From the cell containing the given text, extract its center point as (x, y) coordinate. 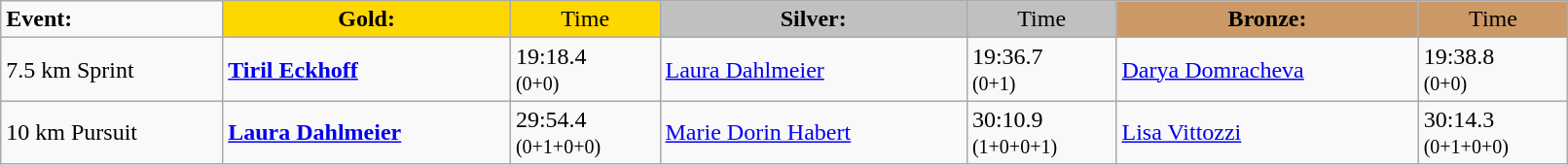
19:38.8(0+0) (1493, 70)
30:14.3(0+1+0+0) (1493, 132)
Lisa Vittozzi (1267, 132)
Bronze: (1267, 19)
Gold: (367, 19)
Marie Dorin Habert (814, 132)
Event: (112, 19)
Tiril Eckhoff (367, 70)
19:18.4(0+0) (585, 70)
Darya Domracheva (1267, 70)
19:36.7(0+1) (1041, 70)
Silver: (814, 19)
30:10.9(1+0+0+1) (1041, 132)
29:54.4(0+1+0+0) (585, 132)
10 km Pursuit (112, 132)
7.5 km Sprint (112, 70)
